Detect which cell encompasses the target text, then output its [X, Y] center coordinate. 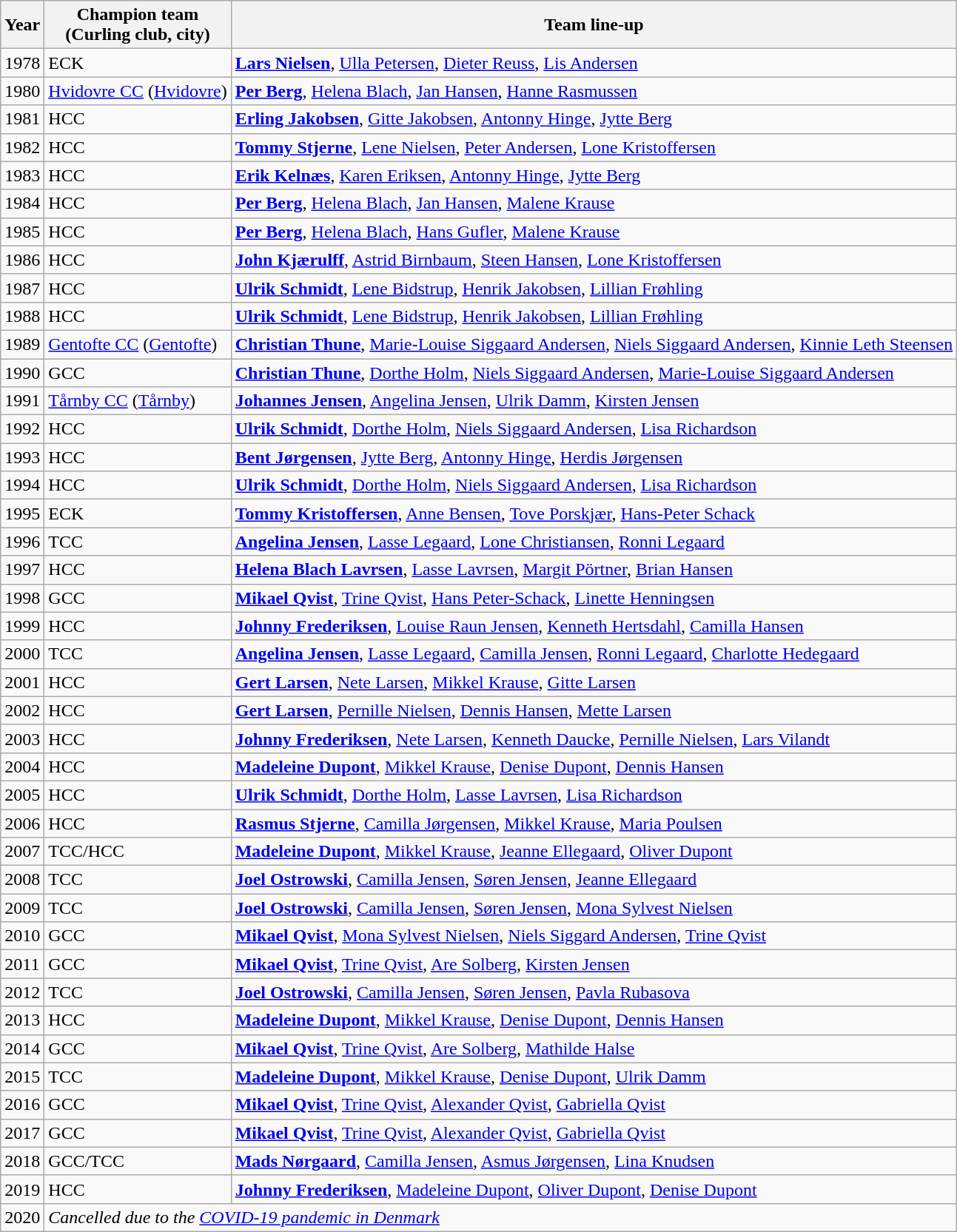
2006 [22, 824]
1986 [22, 260]
Ulrik Schmidt, Dorthe Holm, Lasse Lavrsen, Lisa Richardson [594, 795]
1987 [22, 288]
Joel Ostrowski, Camilla Jensen, Søren Jensen, Mona Sylvest Nielsen [594, 908]
1982 [22, 147]
2004 [22, 767]
2019 [22, 1189]
Erling Jakobsen, Gitte Jakobsen, Antonny Hinge, Jytte Berg [594, 119]
2005 [22, 795]
TCC/HCC [138, 852]
Hvidovre CC (Hvidovre) [138, 91]
1998 [22, 598]
Mads Nørgaard, Camilla Jensen, Asmus Jørgensen, Lina Knudsen [594, 1161]
1980 [22, 91]
1999 [22, 626]
Madeleine Dupont, Mikkel Krause, Denise Dupont, Ulrik Damm [594, 1077]
1995 [22, 514]
1989 [22, 344]
Lars Nielsen, Ulla Petersen, Dieter Reuss, Lis Andersen [594, 63]
Angelina Jensen, Lasse Legaard, Camilla Jensen, Ronni Legaard, Charlotte Hedegaard [594, 654]
2002 [22, 710]
2020 [22, 1217]
1983 [22, 175]
1993 [22, 457]
John Kjærulff, Astrid Birnbaum, Steen Hansen, Lone Kristoffersen [594, 260]
2010 [22, 936]
Mikael Qvist, Trine Qvist, Are Solberg, Kirsten Jensen [594, 964]
Christian Thune, Dorthe Holm, Niels Siggaard Andersen, Marie-Louise Siggaard Andersen [594, 372]
2008 [22, 880]
Johnny Frederiksen, Nete Larsen, Kenneth Daucke, Pernille Nielsen, Lars Vilandt [594, 738]
1994 [22, 485]
Tommy Kristoffersen, Anne Bensen, Tove Porskjær, Hans-Peter Schack [594, 514]
2017 [22, 1133]
Tommy Stjerne, Lene Nielsen, Peter Andersen, Lone Kristoffersen [594, 147]
2013 [22, 1020]
2003 [22, 738]
Johannes Jensen, Angelina Jensen, Ulrik Damm, Kirsten Jensen [594, 401]
1996 [22, 542]
1984 [22, 203]
Helena Blach Lavrsen, Lasse Lavrsen, Margit Pörtner, Brian Hansen [594, 570]
2001 [22, 682]
Christian Thune, Marie-Louise Siggaard Andersen, Niels Siggaard Andersen, Kinnie Leth Steensen [594, 344]
Per Berg, Helena Blach, Jan Hansen, Hanne Rasmussen [594, 91]
GCC/TCC [138, 1161]
2009 [22, 908]
Johnny Frederiksen, Madeleine Dupont, Oliver Dupont, Denise Dupont [594, 1189]
1991 [22, 401]
Mikael Qvist, Trine Qvist, Hans Peter-Schack, Linette Henningsen [594, 598]
Rasmus Stjerne, Camilla Jørgensen, Mikkel Krause, Maria Poulsen [594, 824]
Year [22, 25]
Mikael Qvist, Trine Qvist, Are Solberg, Mathilde Halse [594, 1048]
2016 [22, 1105]
2015 [22, 1077]
Angelina Jensen, Lasse Legaard, Lone Christiansen, Ronni Legaard [594, 542]
2011 [22, 964]
1981 [22, 119]
2018 [22, 1161]
1985 [22, 232]
Madeleine Dupont, Mikkel Krause, Jeanne Ellegaard, Oliver Dupont [594, 852]
1990 [22, 372]
Joel Ostrowski, Camilla Jensen, Søren Jensen, Jeanne Ellegaard [594, 880]
2012 [22, 992]
1992 [22, 429]
Gentofte CC (Gentofte) [138, 344]
Team line-up [594, 25]
Mikael Qvist, Mona Sylvest Nielsen, Niels Siggard Andersen, Trine Qvist [594, 936]
Per Berg, Helena Blach, Hans Gufler, Malene Krause [594, 232]
Erik Kelnæs, Karen Eriksen, Antonny Hinge, Jytte Berg [594, 175]
Cancelled due to the COVID-19 pandemic in Denmark [500, 1217]
1997 [22, 570]
2014 [22, 1048]
Gert Larsen, Pernille Nielsen, Dennis Hansen, Mette Larsen [594, 710]
Champion team(Curling club, city) [138, 25]
Johnny Frederiksen, Louise Raun Jensen, Kenneth Hertsdahl, Camilla Hansen [594, 626]
2000 [22, 654]
Gert Larsen, Nete Larsen, Mikkel Krause, Gitte Larsen [594, 682]
1988 [22, 316]
1978 [22, 63]
Joel Ostrowski, Camilla Jensen, Søren Jensen, Pavla Rubasova [594, 992]
Tårnby CC (Tårnby) [138, 401]
Per Berg, Helena Blach, Jan Hansen, Malene Krause [594, 203]
Bent Jørgensen, Jytte Berg, Antonny Hinge, Herdis Jørgensen [594, 457]
2007 [22, 852]
